Determine the [X, Y] coordinate at the center of the cell enclosing the given text.  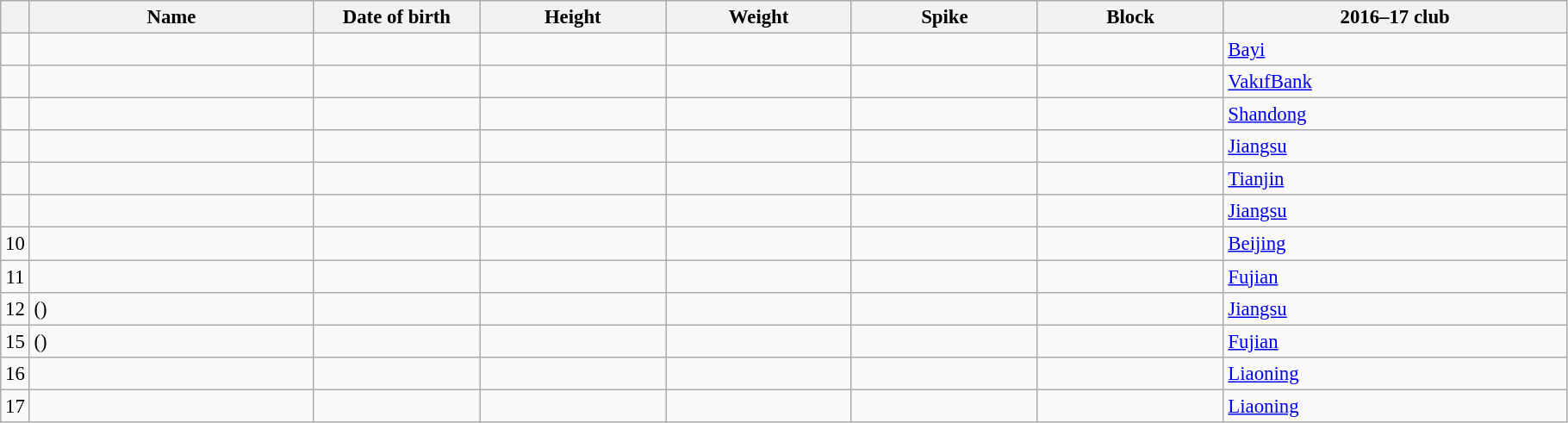
Shandong [1395, 115]
16 [16, 373]
Name [171, 17]
Tianjin [1395, 179]
11 [16, 277]
Weight [759, 17]
Height [573, 17]
10 [16, 244]
Beijing [1395, 244]
VakıfBank [1395, 82]
Block [1130, 17]
2016–17 club [1395, 17]
Spike [944, 17]
Date of birth [396, 17]
Bayi [1395, 50]
12 [16, 308]
17 [16, 406]
15 [16, 341]
